Determine the [X, Y] coordinate at the center of the cell enclosing the given text.  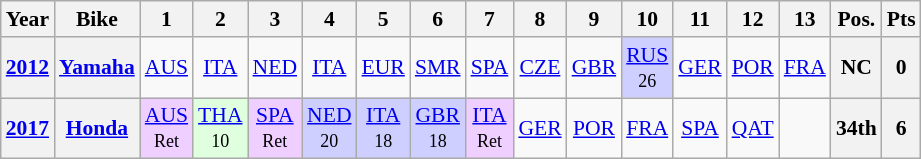
EUR [384, 68]
SPARet [275, 128]
4 [329, 19]
NED [275, 68]
1 [166, 19]
Yamaha [97, 68]
13 [805, 19]
3 [275, 19]
AUSRet [166, 128]
THA10 [220, 128]
7 [490, 19]
2012 [28, 68]
Year [28, 19]
NED20 [329, 128]
0 [902, 68]
AUS [166, 68]
ITA18 [384, 128]
QAT [753, 128]
SMR [438, 68]
10 [647, 19]
2017 [28, 128]
CZE [540, 68]
34th [856, 128]
Pos. [856, 19]
Bike [97, 19]
8 [540, 19]
9 [594, 19]
2 [220, 19]
12 [753, 19]
ITARet [490, 128]
5 [384, 19]
RUS26 [647, 68]
11 [700, 19]
GBR [594, 68]
GBR18 [438, 128]
Honda [97, 128]
Pts [902, 19]
NC [856, 68]
